Return [X, Y] of the center of cell containing provided text 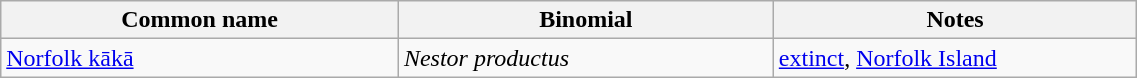
Binomial [586, 20]
Notes [955, 20]
Nestor productus [586, 58]
Norfolk kākā [200, 58]
extinct, Norfolk Island [955, 58]
Common name [200, 20]
